Locate the cell with the specified text and output its [x, y] center coordinate. 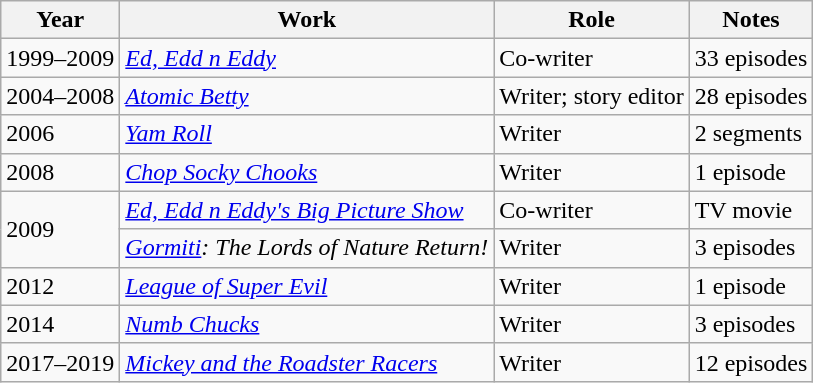
Gormiti: The Lords of Nature Return! [307, 248]
1999–2009 [60, 58]
28 episodes [751, 96]
Ed, Edd n Eddy [307, 58]
Year [60, 20]
Writer; story editor [592, 96]
2012 [60, 286]
Numb Chucks [307, 324]
2009 [60, 229]
2014 [60, 324]
2017–2019 [60, 362]
2004–2008 [60, 96]
2006 [60, 134]
Atomic Betty [307, 96]
TV movie [751, 210]
Ed, Edd n Eddy's Big Picture Show [307, 210]
Role [592, 20]
33 episodes [751, 58]
Notes [751, 20]
Chop Socky Chooks [307, 172]
12 episodes [751, 362]
2 segments [751, 134]
Mickey and the Roadster Racers [307, 362]
2008 [60, 172]
League of Super Evil [307, 286]
Yam Roll [307, 134]
Work [307, 20]
